Pinpoint the cell where the given text exists, returning its [X, Y] midpoint coordinate. 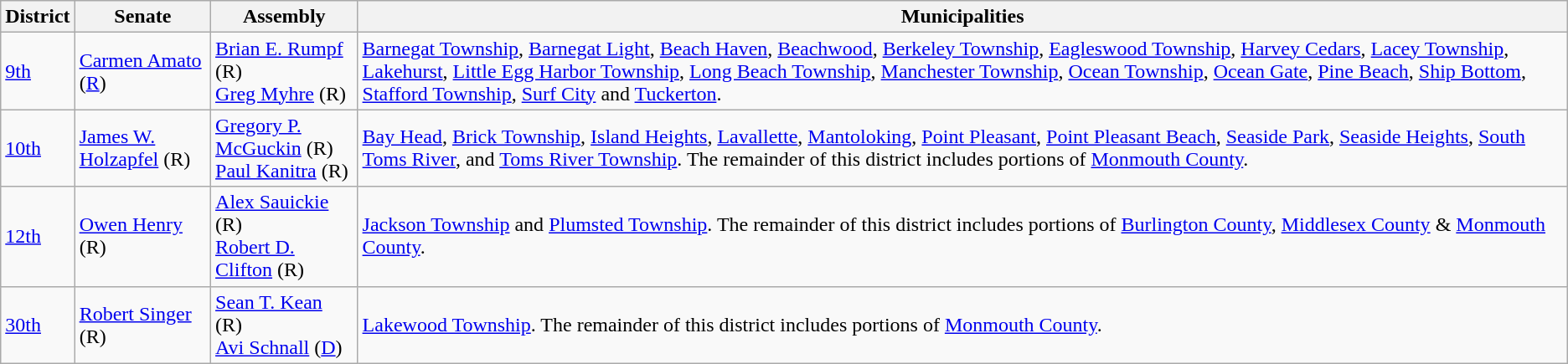
Carmen Amato (R) [142, 71]
Robert Singer (R) [142, 325]
Lakewood Township. The remainder of this district includes portions of Monmouth County. [962, 325]
Owen Henry (R) [142, 236]
Senate [142, 17]
Gregory P. McGuckin (R)Paul Kanitra (R) [285, 148]
10th [38, 148]
District [38, 17]
Jackson Township and Plumsted Township. The remainder of this district includes portions of Burlington County, Middlesex County & Monmouth County. [962, 236]
Municipalities [962, 17]
James W. Holzapfel (R) [142, 148]
12th [38, 236]
Sean T. Kean (R)Avi Schnall (D) [285, 325]
Assembly [285, 17]
30th [38, 325]
Brian E. Rumpf (R)Greg Myhre (R) [285, 71]
Alex Sauickie (R)Robert D. Clifton (R) [285, 236]
9th [38, 71]
